Scan for the cell matching the given text and deliver its (x, y) coordinate at center. 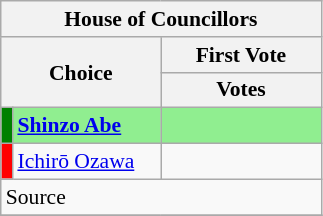
Source (161, 197)
Ichirō Ozawa (86, 162)
Shinzo Abe (86, 126)
Votes (241, 90)
Choice (81, 72)
House of Councillors (161, 19)
First Vote (241, 55)
